Pinpoint the cell where the given text exists, returning its (X, Y) midpoint coordinate. 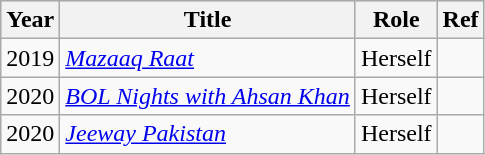
Year (30, 20)
Ref (460, 20)
Role (396, 20)
2019 (30, 58)
Title (208, 20)
Mazaaq Raat (208, 58)
BOL Nights with Ahsan Khan (208, 96)
Jeeway Pakistan (208, 134)
